Provide the (x, y) coordinate of the cell's center where the given text is located.  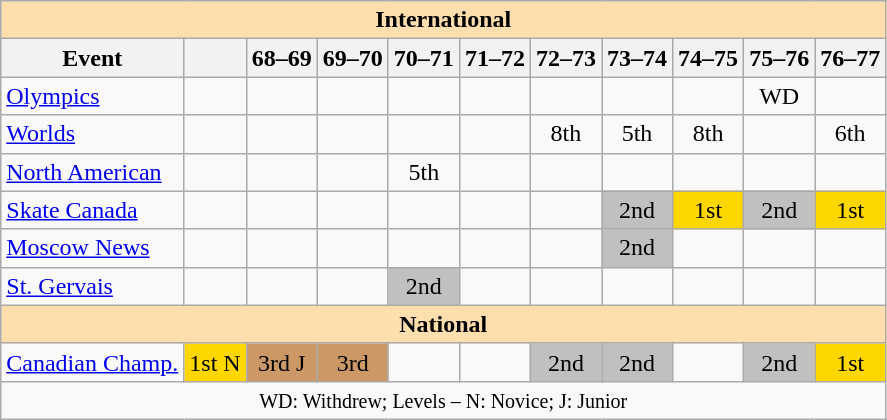
74–75 (708, 58)
6th (850, 134)
Worlds (92, 134)
68–69 (282, 58)
71–72 (494, 58)
72–73 (566, 58)
WD: Withdrew; Levels – N: Novice; J: Junior (444, 400)
Moscow News (92, 248)
1st N (215, 362)
3rd (352, 362)
69–70 (352, 58)
Canadian Champ. (92, 362)
Olympics (92, 96)
International (444, 20)
76–77 (850, 58)
North American (92, 172)
75–76 (780, 58)
WD (780, 96)
73–74 (638, 58)
3rd J (282, 362)
National (444, 324)
St. Gervais (92, 286)
Skate Canada (92, 210)
70–71 (424, 58)
Event (92, 58)
